Locate the cell with the specified text and output its (x, y) center coordinate. 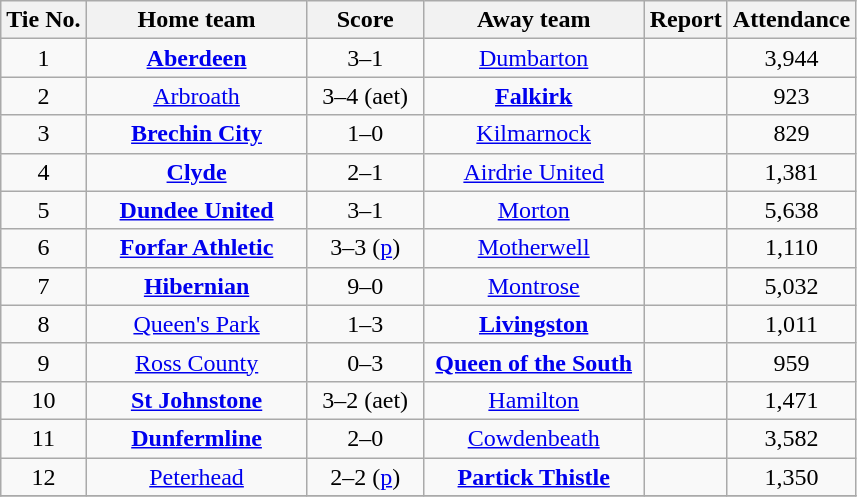
Partick Thistle (534, 477)
8 (44, 324)
Attendance (791, 20)
Queen's Park (196, 324)
5 (44, 210)
1,471 (791, 400)
Falkirk (534, 96)
9–0 (365, 286)
7 (44, 286)
Report (686, 20)
2–2 (p) (365, 477)
Queen of the South (534, 362)
12 (44, 477)
829 (791, 134)
Dunfermline (196, 438)
Cowdenbeath (534, 438)
Ross County (196, 362)
Montrose (534, 286)
Airdrie United (534, 172)
1,381 (791, 172)
Aberdeen (196, 58)
3–3 (p) (365, 248)
1–3 (365, 324)
959 (791, 362)
Motherwell (534, 248)
Dundee United (196, 210)
10 (44, 400)
5,032 (791, 286)
0–3 (365, 362)
Livingston (534, 324)
Clyde (196, 172)
1,110 (791, 248)
1,350 (791, 477)
1,011 (791, 324)
Brechin City (196, 134)
Peterhead (196, 477)
4 (44, 172)
1 (44, 58)
Hibernian (196, 286)
5,638 (791, 210)
11 (44, 438)
Morton (534, 210)
2–1 (365, 172)
3–4 (aet) (365, 96)
3 (44, 134)
Arbroath (196, 96)
3,944 (791, 58)
9 (44, 362)
Dumbarton (534, 58)
Score (365, 20)
St Johnstone (196, 400)
Home team (196, 20)
3,582 (791, 438)
2–0 (365, 438)
Hamilton (534, 400)
923 (791, 96)
Forfar Athletic (196, 248)
1–0 (365, 134)
Away team (534, 20)
2 (44, 96)
Kilmarnock (534, 134)
6 (44, 248)
3–2 (aet) (365, 400)
Tie No. (44, 20)
